Pinpoint the cell where the given text exists, returning its [x, y] midpoint coordinate. 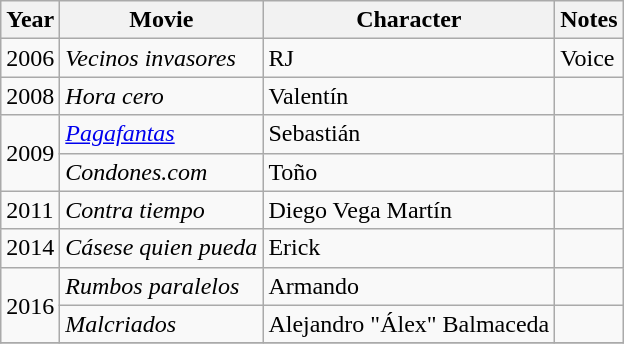
Sebastián [409, 134]
Movie [162, 20]
Cásese quien pueda [162, 248]
RJ [409, 58]
2006 [30, 58]
Toño [409, 172]
Malcriados [162, 324]
Notes [589, 20]
Vecinos invasores [162, 58]
2016 [30, 305]
Condones.com [162, 172]
Valentín [409, 96]
Hora cero [162, 96]
Year [30, 20]
Character [409, 20]
Pagafantas [162, 134]
Voice [589, 58]
Erick [409, 248]
Rumbos paralelos [162, 286]
Armando [409, 286]
2008 [30, 96]
2009 [30, 153]
2014 [30, 248]
Contra tiempo [162, 210]
Alejandro "Álex" Balmaceda [409, 324]
Diego Vega Martín [409, 210]
2011 [30, 210]
